Extract the (x, y) coordinate from the center of the cell holding the provided text.  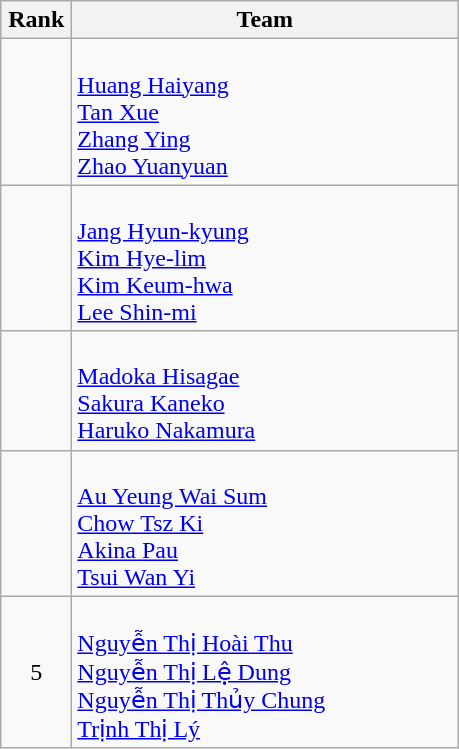
Nguyễn Thị Hoài ThuNguyễn Thị Lệ DungNguyễn Thị Thủy ChungTrịnh Thị Lý (265, 672)
Rank (36, 20)
Madoka HisagaeSakura KanekoHaruko Nakamura (265, 390)
Au Yeung Wai SumChow Tsz KiAkina PauTsui Wan Yi (265, 523)
Huang HaiyangTan XueZhang YingZhao Yuanyuan (265, 112)
Team (265, 20)
Jang Hyun-kyungKim Hye-limKim Keum-hwaLee Shin-mi (265, 258)
5 (36, 672)
